Search for the cell housing the specified text and yield its (x, y) center coordinate. 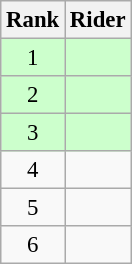
4 (33, 170)
Rank (33, 20)
2 (33, 95)
3 (33, 133)
5 (33, 208)
1 (33, 58)
Rider (98, 20)
6 (33, 245)
